Return [x, y] of the center of cell containing provided text 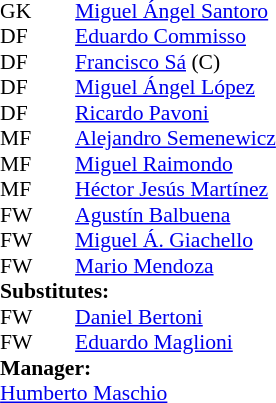
Miguel Á. Giachello [176, 241]
Héctor Jesús Martínez [176, 189]
Francisco Sá (C) [176, 62]
Daniel Bertoni [176, 317]
Ricardo Pavoni [176, 113]
Miguel Ángel López [176, 87]
Alejandro Semenewicz [176, 139]
Substitutes: [138, 291]
Eduardo Commisso [176, 37]
Agustín Balbuena [176, 215]
Mario Mendoza [176, 266]
Manager: [138, 368]
Miguel Raimondo [176, 164]
Eduardo Maglioni [176, 343]
